Extract the (X, Y) coordinate from the center of the cell holding the provided text.  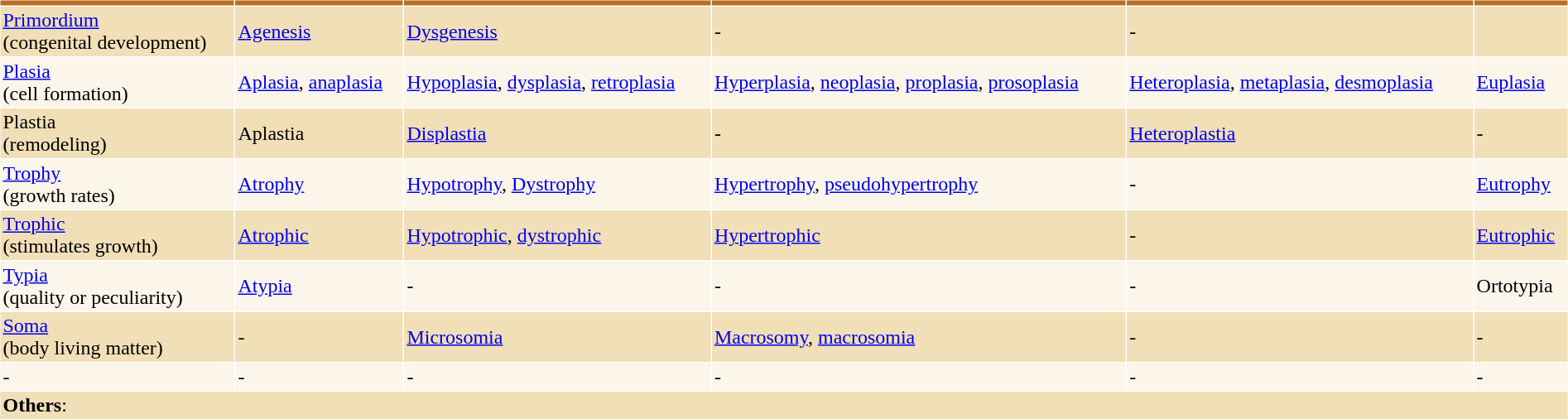
Atrophic (319, 235)
Hypertrophic (919, 235)
Heteroplastia (1300, 133)
Microsomia (557, 337)
Macrosomy, macrosomia (919, 337)
Trophic (stimulates growth) (117, 235)
Atypia (319, 287)
Heteroplasia, metaplasia, desmoplasia (1300, 83)
Aplasia, anaplasia (319, 83)
Ortotypia (1522, 287)
Typia (quality or peculiarity) (117, 287)
Euplasia (1522, 83)
Plastia (remodeling) (117, 133)
Displastia (557, 133)
Primordium (congenital development) (117, 31)
Trophy (growth rates) (117, 184)
Hyperplasia, neoplasia, proplasia, prosoplasia (919, 83)
Plasia (cell formation) (117, 83)
Aplastia (319, 133)
Hypotrophic, dystrophic (557, 235)
Hypotrophy, Dystrophy (557, 184)
Eutrophy (1522, 184)
Eutrophic (1522, 235)
Agenesis (319, 31)
Atrophy (319, 184)
Hypoplasia, dysplasia, retroplasia (557, 83)
Dysgenesis (557, 31)
Soma (body living matter) (117, 337)
Hypertrophy, pseudohypertrophy (919, 184)
Others: (783, 406)
